Return the [x, y] coordinate for the center point of the cell that contains the specified text.  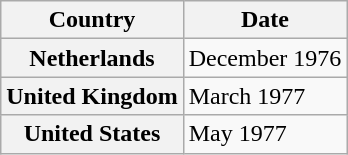
Netherlands [92, 58]
March 1977 [265, 96]
United Kingdom [92, 96]
December 1976 [265, 58]
May 1977 [265, 134]
Date [265, 20]
Country [92, 20]
United States [92, 134]
